Return the (x, y) coordinate for the center point of the cell that contains the specified text.  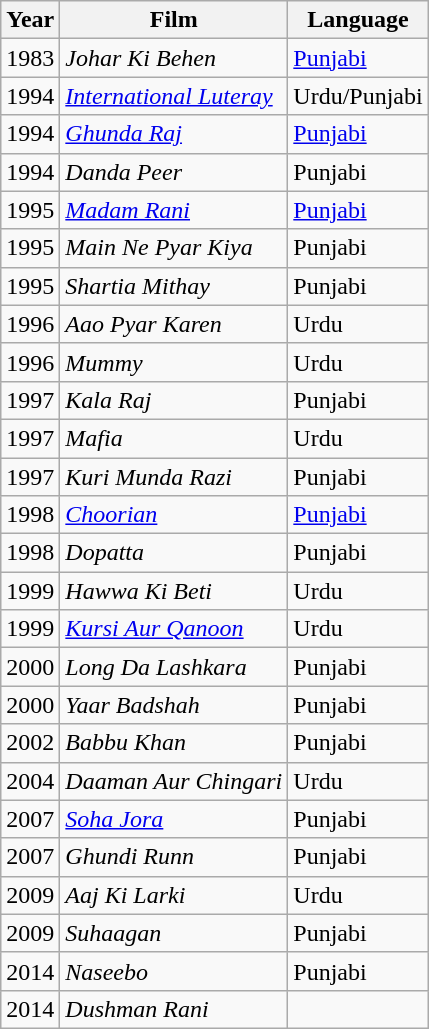
Soha Jora (174, 819)
Suhaagan (174, 933)
Kala Raj (174, 400)
Mafia (174, 438)
2004 (30, 781)
1983 (30, 58)
Aaj Ki Larki (174, 895)
Madam Rani (174, 210)
Urdu/Punjabi (358, 96)
Daaman Aur Chingari (174, 781)
Aao Pyar Karen (174, 324)
Language (358, 20)
Shartia Mithay (174, 286)
Naseebo (174, 971)
Kuri Munda Razi (174, 477)
2002 (30, 743)
Dopatta (174, 553)
Year (30, 20)
Film (174, 20)
Johar Ki Behen (174, 58)
Mummy (174, 362)
Babbu Khan (174, 743)
Ghundi Runn (174, 857)
International Luteray (174, 96)
Long Da Lashkara (174, 667)
Choorian (174, 515)
Dushman Rani (174, 1009)
Kursi Aur Qanoon (174, 629)
Hawwa Ki Beti (174, 591)
Main Ne Pyar Kiya (174, 248)
Yaar Badshah (174, 705)
Danda Peer (174, 172)
Ghunda Raj (174, 134)
